Scan for the cell matching the given text and deliver its [x, y] coordinate at center. 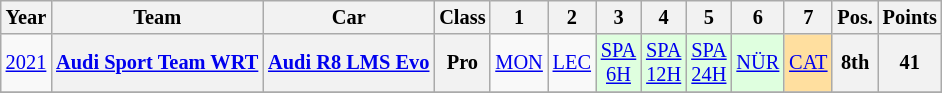
Audi R8 LMS Evo [348, 63]
3 [618, 17]
SPA6H [618, 63]
8th [854, 63]
SPA12H [664, 63]
SPA24H [708, 63]
41 [910, 63]
6 [758, 17]
5 [708, 17]
MON [518, 63]
Pro [462, 63]
NÜR [758, 63]
Pos. [854, 17]
Car [348, 17]
2 [572, 17]
LEC [572, 63]
CAT [808, 63]
Points [910, 17]
4 [664, 17]
Team [157, 17]
1 [518, 17]
Audi Sport Team WRT [157, 63]
2021 [26, 63]
Year [26, 17]
7 [808, 17]
Class [462, 17]
